Search for the cell housing the specified text and yield its (X, Y) center coordinate. 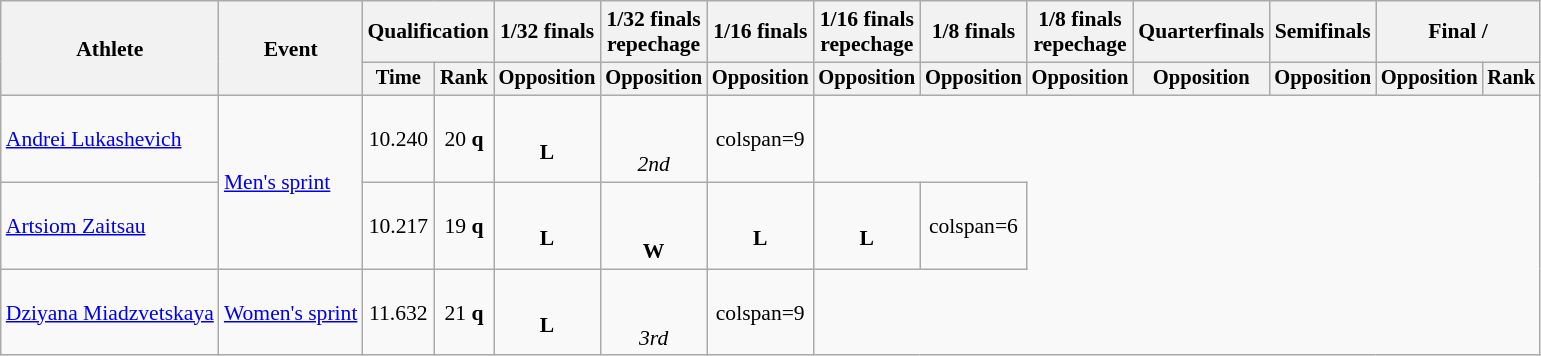
20 q (464, 140)
Quarterfinals (1201, 32)
W (654, 226)
Artsiom Zaitsau (110, 226)
Final / (1458, 32)
Athlete (110, 48)
Dziyana Miadzvetskaya (110, 312)
2nd (654, 140)
1/32 finalsrepechage (654, 32)
3rd (654, 312)
Event (291, 48)
10.240 (398, 140)
1/16 finals (760, 32)
11.632 (398, 312)
colspan=6 (974, 226)
Men's sprint (291, 182)
Women's sprint (291, 312)
Time (398, 79)
Semifinals (1322, 32)
Qualification (428, 32)
Andrei Lukashevich (110, 140)
10.217 (398, 226)
1/16 finalsrepechage (868, 32)
19 q (464, 226)
21 q (464, 312)
1/8 finals (974, 32)
1/8 finalsrepechage (1080, 32)
1/32 finals (548, 32)
